Return (x, y) of the center of cell containing provided text 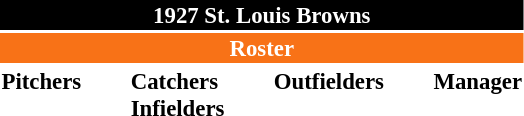
1927 St. Louis Browns (262, 15)
Roster (262, 48)
